Extract the (x, y) coordinate from the center of the cell holding the provided text.  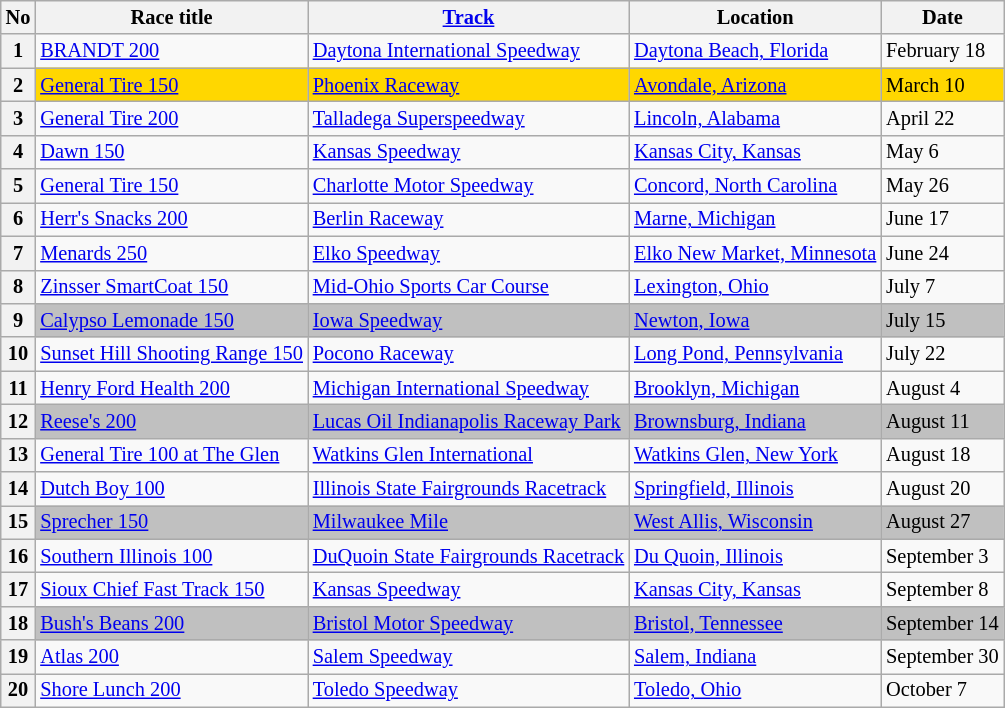
18 (18, 623)
6 (18, 219)
Brownsburg, Indiana (755, 421)
Du Quoin, Illinois (755, 556)
Southern Illinois 100 (171, 556)
Salem Speedway (468, 657)
Salem, Indiana (755, 657)
Location (755, 17)
Elko Speedway (468, 253)
April 22 (942, 118)
Daytona Beach, Florida (755, 51)
General Tire 100 at The Glen (171, 455)
Bush's Beans 200 (171, 623)
August 4 (942, 388)
August 18 (942, 455)
Milwaukee Mile (468, 522)
Newton, Iowa (755, 320)
Calypso Lemonade 150 (171, 320)
Iowa Speedway (468, 320)
September 30 (942, 657)
Avondale, Arizona (755, 85)
Watkins Glen, New York (755, 455)
Berlin Raceway (468, 219)
Atlas 200 (171, 657)
13 (18, 455)
Daytona International Speedway (468, 51)
September 8 (942, 589)
No (18, 17)
West Allis, Wisconsin (755, 522)
10 (18, 354)
Talladega Superspeedway (468, 118)
8 (18, 287)
Watkins Glen International (468, 455)
5 (18, 186)
Track (468, 17)
Toledo Speedway (468, 690)
May 6 (942, 152)
Race title (171, 17)
BRANDT 200 (171, 51)
Henry Ford Health 200 (171, 388)
Lucas Oil Indianapolis Raceway Park (468, 421)
14 (18, 489)
Bristol, Tennessee (755, 623)
Bristol Motor Speedway (468, 623)
August 20 (942, 489)
September 3 (942, 556)
Sprecher 150 (171, 522)
Date (942, 17)
June 24 (942, 253)
July 15 (942, 320)
Lincoln, Alabama (755, 118)
Shore Lunch 200 (171, 690)
Pocono Raceway (468, 354)
Illinois State Fairgrounds Racetrack (468, 489)
Sioux Chief Fast Track 150 (171, 589)
Elko New Market, Minnesota (755, 253)
11 (18, 388)
Dawn 150 (171, 152)
19 (18, 657)
Michigan International Speedway (468, 388)
17 (18, 589)
15 (18, 522)
Concord, North Carolina (755, 186)
3 (18, 118)
Reese's 200 (171, 421)
4 (18, 152)
General Tire 200 (171, 118)
Long Pond, Pennsylvania (755, 354)
16 (18, 556)
1 (18, 51)
Marne, Michigan (755, 219)
Zinsser SmartCoat 150 (171, 287)
Charlotte Motor Speedway (468, 186)
March 10 (942, 85)
July 7 (942, 287)
August 27 (942, 522)
July 22 (942, 354)
Menards 250 (171, 253)
2 (18, 85)
May 26 (942, 186)
Phoenix Raceway (468, 85)
9 (18, 320)
October 7 (942, 690)
Brooklyn, Michigan (755, 388)
7 (18, 253)
Herr's Snacks 200 (171, 219)
Toledo, Ohio (755, 690)
Springfield, Illinois (755, 489)
Sunset Hill Shooting Range 150 (171, 354)
June 17 (942, 219)
Dutch Boy 100 (171, 489)
September 14 (942, 623)
12 (18, 421)
August 11 (942, 421)
February 18 (942, 51)
Lexington, Ohio (755, 287)
Mid-Ohio Sports Car Course (468, 287)
DuQuoin State Fairgrounds Racetrack (468, 556)
20 (18, 690)
